Search for the cell housing the specified text and yield its [X, Y] center coordinate. 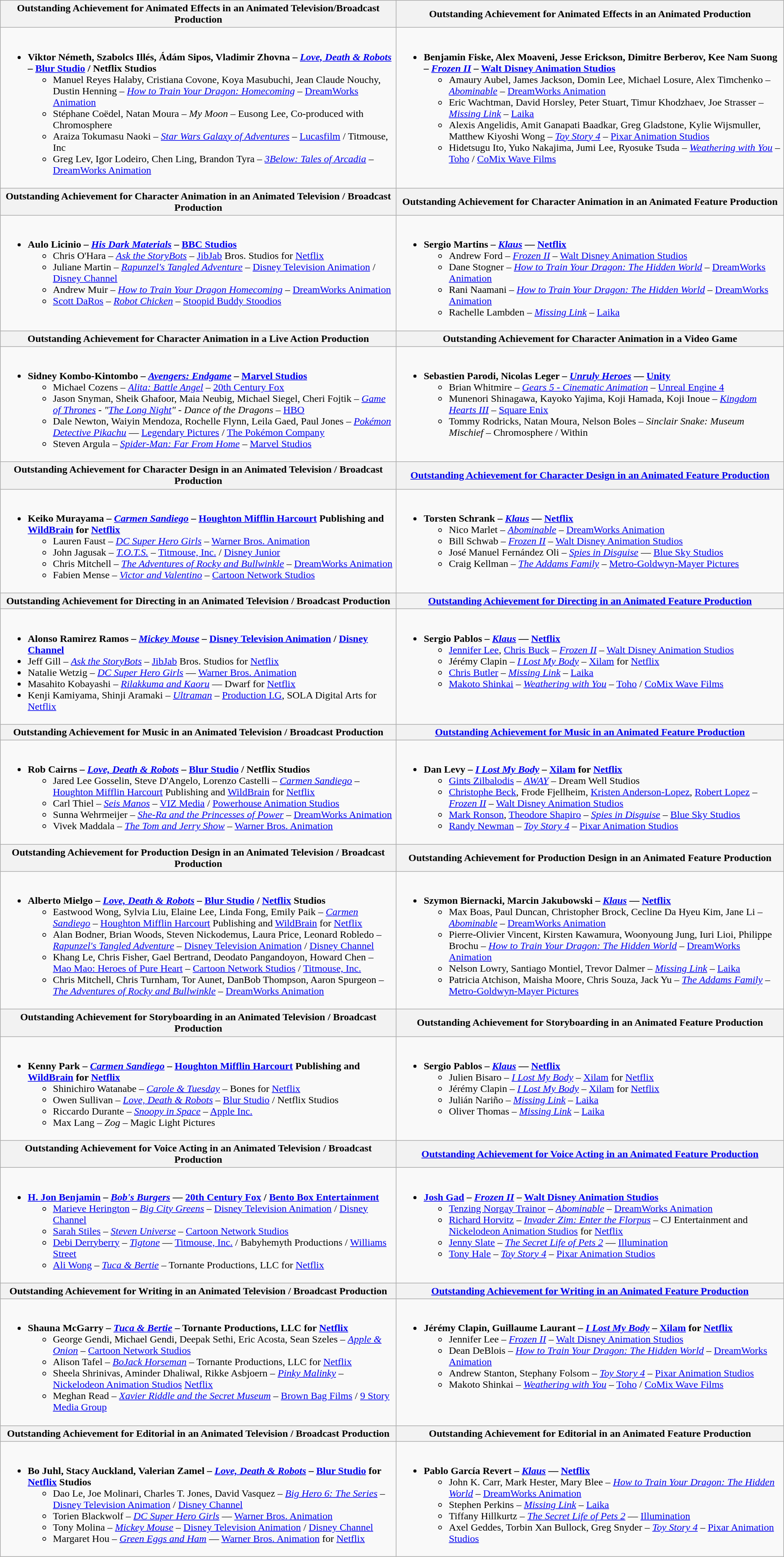
Outstanding Achievement for Writing in an Animated Television / Broadcast Production [199, 1291]
Outstanding Achievement for Editorial in an Animated Feature Production [590, 1433]
Outstanding Achievement for Writing in an Animated Feature Production [590, 1291]
Outstanding Achievement for Storyboarding in an Animated Feature Production [590, 1023]
Outstanding Achievement for Character Design in an Animated Feature Production [590, 475]
Outstanding Achievement for Directing in an Animated Feature Production [590, 601]
Outstanding Achievement for Character Animation in a Live Action Production [199, 339]
Outstanding Achievement for Production Design in an Animated Feature Production [590, 857]
Outstanding Achievement for Voice Acting in an Animated Television / Broadcast Production [199, 1154]
Outstanding Achievement for Voice Acting in an Animated Feature Production [590, 1154]
Outstanding Achievement for Storyboarding in an Animated Television / Broadcast Production [199, 1023]
Outstanding Achievement for Animated Effects in an Animated Television/Broadcast Production [199, 14]
Outstanding Achievement for Music in an Animated Feature Production [590, 732]
Outstanding Achievement for Character Animation in an Animated Television / Broadcast Production [199, 202]
Outstanding Achievement for Directing in an Animated Television / Broadcast Production [199, 601]
Outstanding Achievement for Animated Effects in an Animated Production [590, 14]
Outstanding Achievement for Editorial in an Animated Television / Broadcast Production [199, 1433]
Outstanding Achievement for Production Design in an Animated Television / Broadcast Production [199, 857]
Outstanding Achievement for Character Animation in an Animated Feature Production [590, 202]
Outstanding Achievement for Music in an Animated Television / Broadcast Production [199, 732]
Outstanding Achievement for Character Animation in a Video Game [590, 339]
Outstanding Achievement for Character Design in an Animated Television / Broadcast Production [199, 475]
